Find where the given text appears and provide that cell's center as [x, y] coordinate. 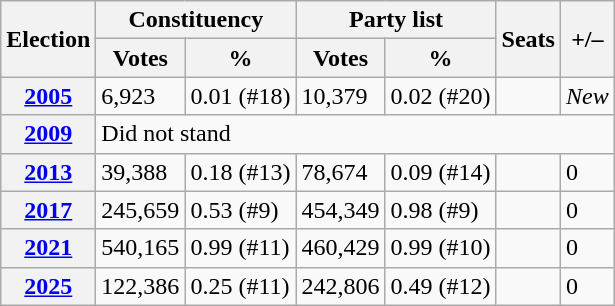
0.25 (#11) [240, 286]
Election [48, 39]
0.01 (#18) [240, 96]
0.18 (#13) [240, 172]
242,806 [340, 286]
540,165 [140, 248]
0.49 (#12) [440, 286]
460,429 [340, 248]
New [587, 96]
78,674 [340, 172]
2009 [48, 134]
Seats [528, 39]
Did not stand [355, 134]
0.98 (#9) [440, 210]
+/– [587, 39]
2021 [48, 248]
245,659 [140, 210]
454,349 [340, 210]
Constituency [196, 20]
0.99 (#10) [440, 248]
2013 [48, 172]
6,923 [140, 96]
122,386 [140, 286]
2025 [48, 286]
0.99 (#11) [240, 248]
39,388 [140, 172]
10,379 [340, 96]
Party list [396, 20]
0.02 (#20) [440, 96]
2017 [48, 210]
0.09 (#14) [440, 172]
0.53 (#9) [240, 210]
2005 [48, 96]
